Scan for the cell matching the given text and deliver its (x, y) coordinate at center. 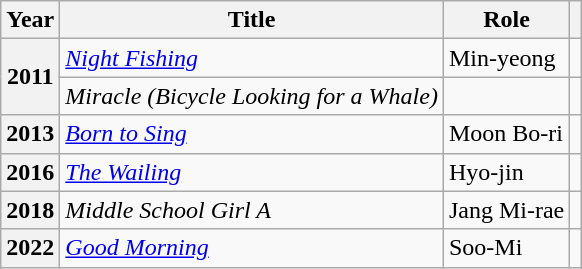
Miracle (Bicycle Looking for a Whale) (252, 96)
Night Fishing (252, 58)
Year (30, 20)
Middle School Girl A (252, 210)
Soo-Mi (506, 248)
2011 (30, 77)
2018 (30, 210)
2022 (30, 248)
Born to Sing (252, 134)
Title (252, 20)
The Wailing (252, 172)
2013 (30, 134)
2016 (30, 172)
Moon Bo-ri (506, 134)
Good Morning (252, 248)
Hyo-jin (506, 172)
Jang Mi-rae (506, 210)
Min-yeong (506, 58)
Role (506, 20)
